Detect which cell encompasses the target text, then output its [x, y] center coordinate. 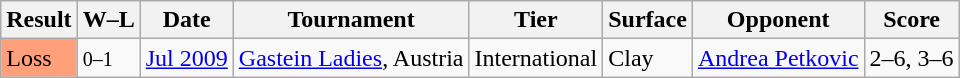
Opponent [778, 20]
Surface [648, 20]
Tier [536, 20]
W–L [108, 20]
2–6, 3–6 [912, 58]
Date [186, 20]
Clay [648, 58]
Andrea Petkovic [778, 58]
Score [912, 20]
Result [39, 20]
0–1 [108, 58]
Loss [39, 58]
Gastein Ladies, Austria [351, 58]
International [536, 58]
Tournament [351, 20]
Jul 2009 [186, 58]
